Provide the [X, Y] coordinate of the cell's center where the given text is located.  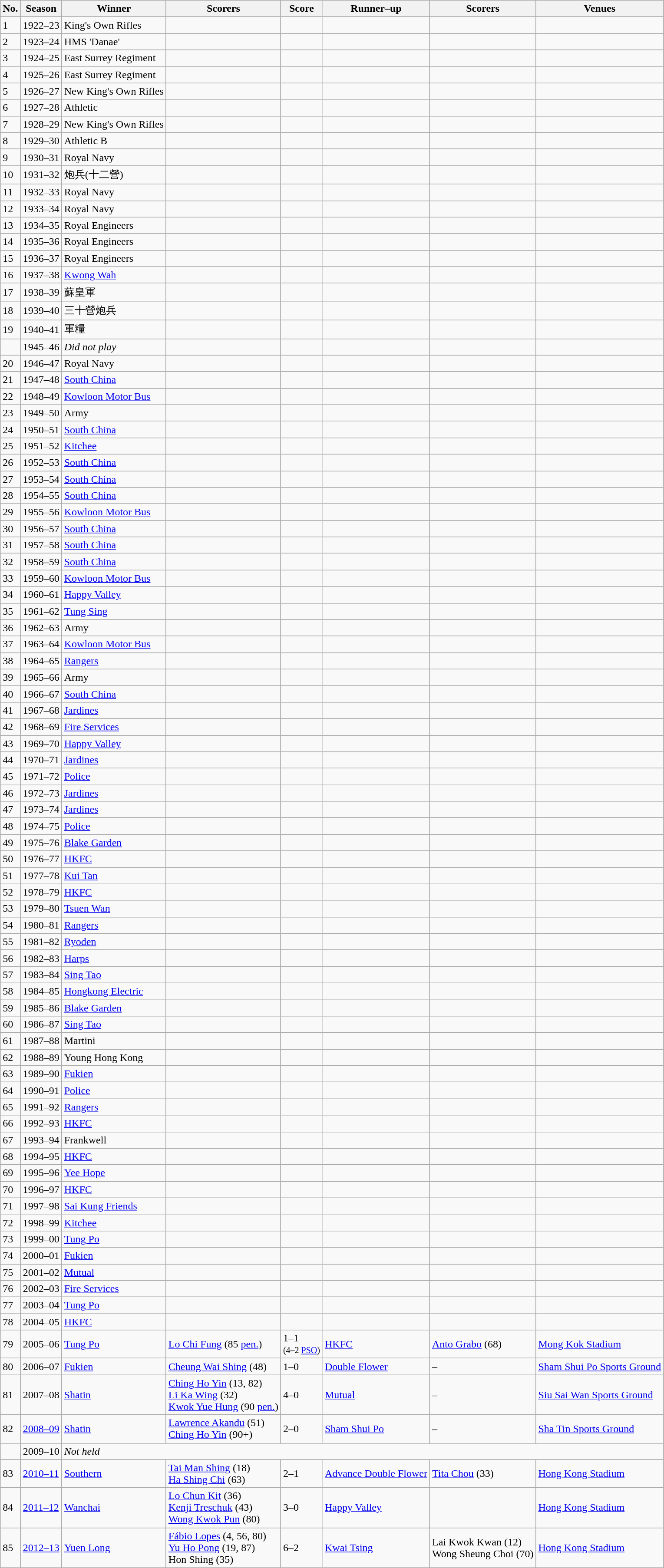
Tung Sing [114, 611]
1962–63 [41, 628]
83 [10, 1473]
2004–05 [41, 1322]
1994–95 [41, 1156]
Lo Chun Kit (36)Kenji Treschuk (43)Wong Kwok Pun (80) [223, 1508]
1988–89 [41, 1057]
58 [10, 991]
2–0 [301, 1429]
1999–00 [41, 1239]
Winner [114, 9]
1969–70 [41, 744]
78 [10, 1322]
71 [10, 1206]
Fábio Lopes (4, 56, 80) Yu Ho Pong (19, 87) Hon Shing (35) [223, 1548]
15 [10, 258]
1980–81 [41, 925]
Sham Shui Po [376, 1429]
Not held [362, 1451]
33 [10, 578]
1978–79 [41, 892]
1979–80 [41, 909]
31 [10, 545]
Lo Chi Fung (85 pen.) [223, 1344]
44 [10, 760]
1967–68 [41, 710]
軍糧 [114, 329]
1954–55 [41, 496]
1976–77 [41, 859]
1971–72 [41, 777]
Kwong Wah [114, 275]
1986–87 [41, 1024]
1991–92 [41, 1107]
1961–62 [41, 611]
81 [10, 1395]
1957–58 [41, 545]
Kwai Tsing [376, 1548]
1966–67 [41, 694]
84 [10, 1508]
Athletic B [114, 141]
1984–85 [41, 991]
50 [10, 859]
3 [10, 58]
1940–41 [41, 329]
72 [10, 1222]
1973–74 [41, 810]
2012–13 [41, 1548]
37 [10, 644]
1935–36 [41, 242]
26 [10, 462]
2008–09 [41, 1429]
47 [10, 810]
80 [10, 1367]
2000–01 [41, 1255]
Did not play [114, 347]
1947–48 [41, 380]
75 [10, 1272]
1952–53 [41, 462]
1929–30 [41, 141]
1998–99 [41, 1222]
6 [10, 108]
55 [10, 942]
Runner–up [376, 9]
3–0 [301, 1508]
Kui Tan [114, 876]
No. [10, 9]
2005–06 [41, 1344]
66 [10, 1123]
2009–10 [41, 1451]
49 [10, 843]
1938–39 [41, 293]
68 [10, 1156]
1974–75 [41, 826]
1983–84 [41, 975]
14 [10, 242]
Siu Sai Wan Sports Ground [600, 1395]
32 [10, 562]
三十營炮兵 [114, 311]
76 [10, 1289]
1985–86 [41, 1008]
1946–47 [41, 363]
39 [10, 677]
Athletic [114, 108]
53 [10, 909]
24 [10, 429]
Advance Double Flower [376, 1473]
60 [10, 1024]
1932–33 [41, 192]
1965–66 [41, 677]
Yuen Long [114, 1548]
Anto Grabo (68) [482, 1344]
1955–56 [41, 512]
Season [41, 9]
Martini [114, 1041]
51 [10, 876]
Mong Kok Stadium [600, 1344]
40 [10, 694]
57 [10, 975]
16 [10, 275]
19 [10, 329]
1945–46 [41, 347]
28 [10, 496]
1995–96 [41, 1173]
1923–24 [41, 42]
69 [10, 1173]
62 [10, 1057]
65 [10, 1107]
25 [10, 446]
1931–32 [41, 175]
2007–08 [41, 1395]
2 [10, 42]
63 [10, 1074]
1963–64 [41, 644]
1996–97 [41, 1189]
10 [10, 175]
52 [10, 892]
4 [10, 75]
2006–07 [41, 1367]
73 [10, 1239]
29 [10, 512]
12 [10, 209]
HMS 'Danae' [114, 42]
Southern [114, 1473]
1959–60 [41, 578]
1997–98 [41, 1206]
59 [10, 1008]
炮兵(十二營) [114, 175]
8 [10, 141]
1934–35 [41, 225]
1970–71 [41, 760]
Tsuen Wan [114, 909]
1975–76 [41, 843]
1987–88 [41, 1041]
46 [10, 793]
30 [10, 529]
18 [10, 311]
1–1(4–2 PSO) [301, 1344]
70 [10, 1189]
Wanchai [114, 1508]
21 [10, 380]
48 [10, 826]
82 [10, 1429]
1972–73 [41, 793]
2003–04 [41, 1305]
1924–25 [41, 58]
27 [10, 479]
Venues [600, 9]
Hongkong Electric [114, 991]
Double Flower [376, 1367]
1926–27 [41, 91]
1937–38 [41, 275]
1922–23 [41, 25]
Score [301, 9]
1 [10, 25]
Tai Man Shing (18)Ha Shing Chi (63) [223, 1473]
67 [10, 1140]
Cheung Wai Shing (48) [223, 1367]
1927–28 [41, 108]
1948–49 [41, 396]
1981–82 [41, 942]
64 [10, 1090]
Ryoden [114, 942]
56 [10, 958]
2010–11 [41, 1473]
20 [10, 363]
1951–52 [41, 446]
6–2 [301, 1548]
1989–90 [41, 1074]
Harps [114, 958]
1960–61 [41, 595]
1–0 [301, 1367]
42 [10, 727]
4–0 [301, 1395]
34 [10, 595]
Lawrence Akandu (51)Ching Ho Yin (90+) [223, 1429]
85 [10, 1548]
1990–91 [41, 1090]
2–1 [301, 1473]
Sai Kung Friends [114, 1206]
1964–65 [41, 661]
Ching Ho Yin (13, 82)Li Ka Wing (32)Kwok Yue Hung (90 pen.) [223, 1395]
22 [10, 396]
38 [10, 661]
1930–31 [41, 157]
1956–57 [41, 529]
Yee Hope [114, 1173]
1982–83 [41, 958]
蘇皇軍 [114, 293]
1936–37 [41, 258]
1928–29 [41, 124]
1992–93 [41, 1123]
1925–26 [41, 75]
74 [10, 1255]
1950–51 [41, 429]
36 [10, 628]
1993–94 [41, 1140]
Sham Shui Po Sports Ground [600, 1367]
41 [10, 710]
54 [10, 925]
1939–40 [41, 311]
1933–34 [41, 209]
77 [10, 1305]
Tita Chou (33) [482, 1473]
1968–69 [41, 727]
61 [10, 1041]
Sha Tin Sports Ground [600, 1429]
35 [10, 611]
1953–54 [41, 479]
1977–78 [41, 876]
45 [10, 777]
5 [10, 91]
Young Hong Kong [114, 1057]
1958–59 [41, 562]
Lai Kwok Kwan (12) Wong Sheung Choi (70) [482, 1548]
23 [10, 413]
King's Own Rifles [114, 25]
2002–03 [41, 1289]
2001–02 [41, 1272]
1949–50 [41, 413]
9 [10, 157]
43 [10, 744]
2011–12 [41, 1508]
17 [10, 293]
7 [10, 124]
11 [10, 192]
Frankwell [114, 1140]
79 [10, 1344]
13 [10, 225]
